Return (x, y) of the center of cell containing provided text 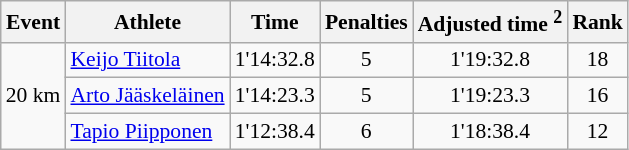
Event (34, 22)
Tapio Piipponen (147, 132)
Adjusted time 2 (490, 22)
12 (598, 132)
1'12:38.4 (275, 132)
Rank (598, 22)
Athlete (147, 22)
1'14:32.8 (275, 60)
Penalties (366, 22)
1'14:23.3 (275, 96)
1'19:32.8 (490, 60)
Time (275, 22)
1'18:38.4 (490, 132)
6 (366, 132)
Arto Jääskeläinen (147, 96)
20 km (34, 96)
Keijo Tiitola (147, 60)
18 (598, 60)
1'19:23.3 (490, 96)
16 (598, 96)
